Search for the cell housing the specified text and yield its [X, Y] center coordinate. 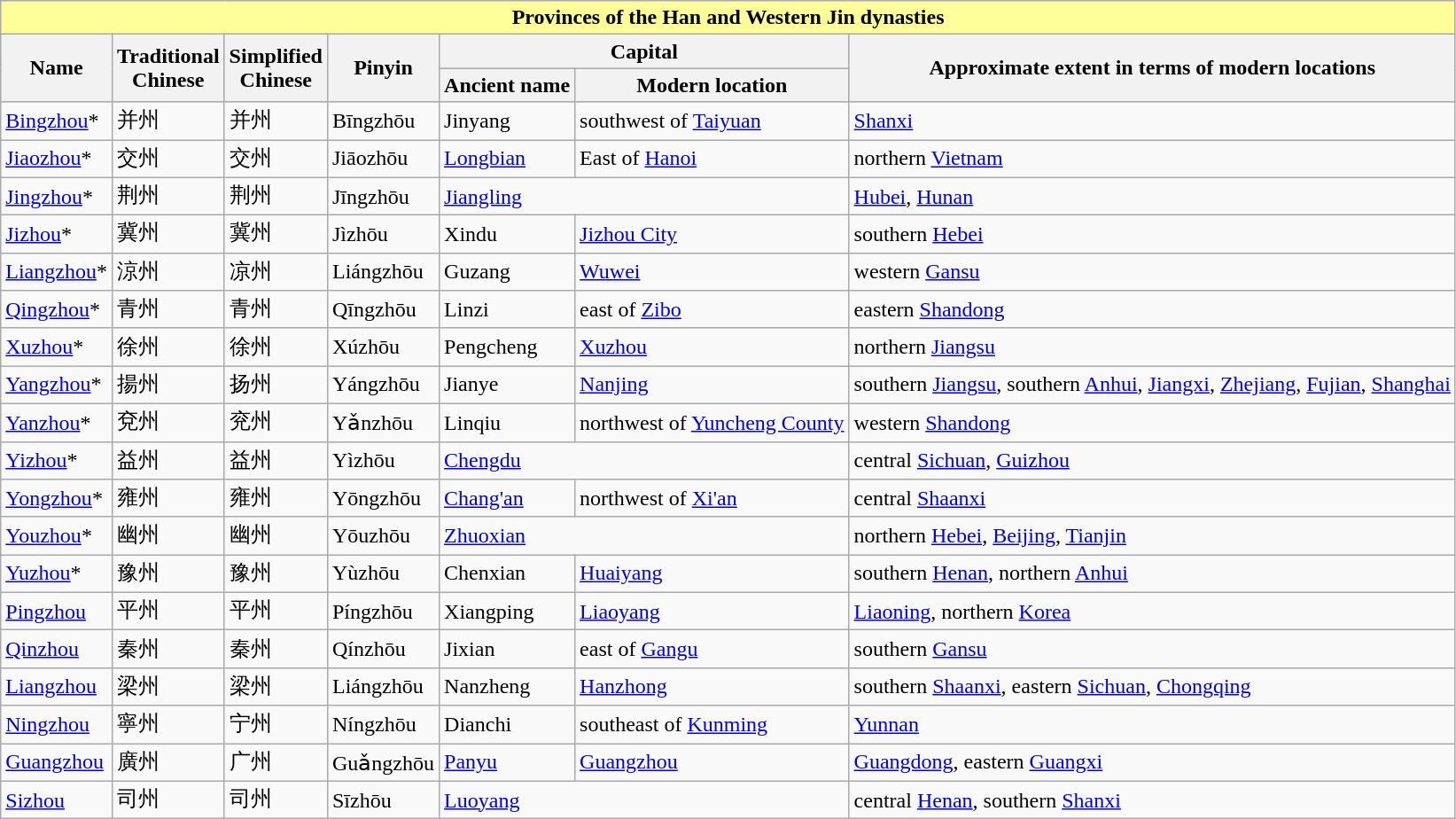
Xindu [507, 234]
Qingzhou* [57, 310]
Xuzhou [712, 347]
Yuzhou* [57, 574]
southwest of Taiyuan [712, 121]
Yizhou* [57, 461]
Pinyin [383, 68]
Xuzhou* [57, 347]
Xúzhōu [383, 347]
eastern Shandong [1152, 310]
Chenxian [507, 574]
East of Hanoi [712, 160]
southern Shaanxi, eastern Sichuan, Chongqing [1152, 686]
Píngzhōu [383, 612]
Jizhou* [57, 234]
Linzi [507, 310]
Modern location [712, 85]
southern Henan, northern Anhui [1152, 574]
Pingzhou [57, 612]
Ningzhou [57, 725]
Jiāozhōu [383, 160]
Yōngzhōu [383, 498]
Liaoyang [712, 612]
southeast of Kunming [712, 725]
northwest of Yuncheng County [712, 422]
Nanjing [712, 385]
Guangdong, eastern Guangxi [1152, 762]
凉州 [276, 271]
Yìzhōu [383, 461]
涼州 [168, 271]
western Gansu [1152, 271]
Hanzhong [712, 686]
Yōuzhōu [383, 535]
central Shaanxi [1152, 498]
Pengcheng [507, 347]
Yùzhōu [383, 574]
Qinzhou [57, 649]
Panyu [507, 762]
east of Zibo [712, 310]
Guzang [507, 271]
Dianchi [507, 725]
east of Gangu [712, 649]
Jianye [507, 385]
Chengdu [645, 461]
northwest of Xi'an [712, 498]
Ancient name [507, 85]
Guǎngzhōu [383, 762]
Zhuoxian [645, 535]
Yǎnzhōu [383, 422]
Sīzhōu [383, 799]
Jixian [507, 649]
Qínzhōu [383, 649]
Jingzhou* [57, 197]
Jìzhōu [383, 234]
northern Vietnam [1152, 160]
Yongzhou* [57, 498]
Níngzhōu [383, 725]
southern Hebei [1152, 234]
SimplifiedChinese [276, 68]
Jinyang [507, 121]
Shanxi [1152, 121]
Nanzheng [507, 686]
Xiangping [507, 612]
Youzhou* [57, 535]
Linqiu [507, 422]
Bīngzhōu [383, 121]
Yangzhou* [57, 385]
central Henan, southern Shanxi [1152, 799]
northern Jiangsu [1152, 347]
Jiaozhou* [57, 160]
Qīngzhōu [383, 310]
Luoyang [645, 799]
central Sichuan, Guizhou [1152, 461]
western Shandong [1152, 422]
Jizhou City [712, 234]
Approximate extent in terms of modern locations [1152, 68]
Bingzhou* [57, 121]
Longbian [507, 160]
寧州 [168, 725]
Liaoning, northern Korea [1152, 612]
兗州 [168, 422]
扬州 [276, 385]
Jiangling [645, 197]
Chang'an [507, 498]
Hubei, Hunan [1152, 197]
兖州 [276, 422]
Yanzhou* [57, 422]
southern Gansu [1152, 649]
northern Hebei, Beijing, Tianjin [1152, 535]
Provinces of the Han and Western Jin dynasties [728, 18]
宁州 [276, 725]
TraditionalChinese [168, 68]
Capital [645, 51]
Liangzhou* [57, 271]
Yunnan [1152, 725]
Sizhou [57, 799]
Wuwei [712, 271]
广州 [276, 762]
Jīngzhōu [383, 197]
揚州 [168, 385]
Name [57, 68]
廣州 [168, 762]
Liangzhou [57, 686]
Huaiyang [712, 574]
Yángzhōu [383, 385]
southern Jiangsu, southern Anhui, Jiangxi, Zhejiang, Fujian, Shanghai [1152, 385]
